For the text-containing cell, return its midpoint in [x, y] coordinate format. 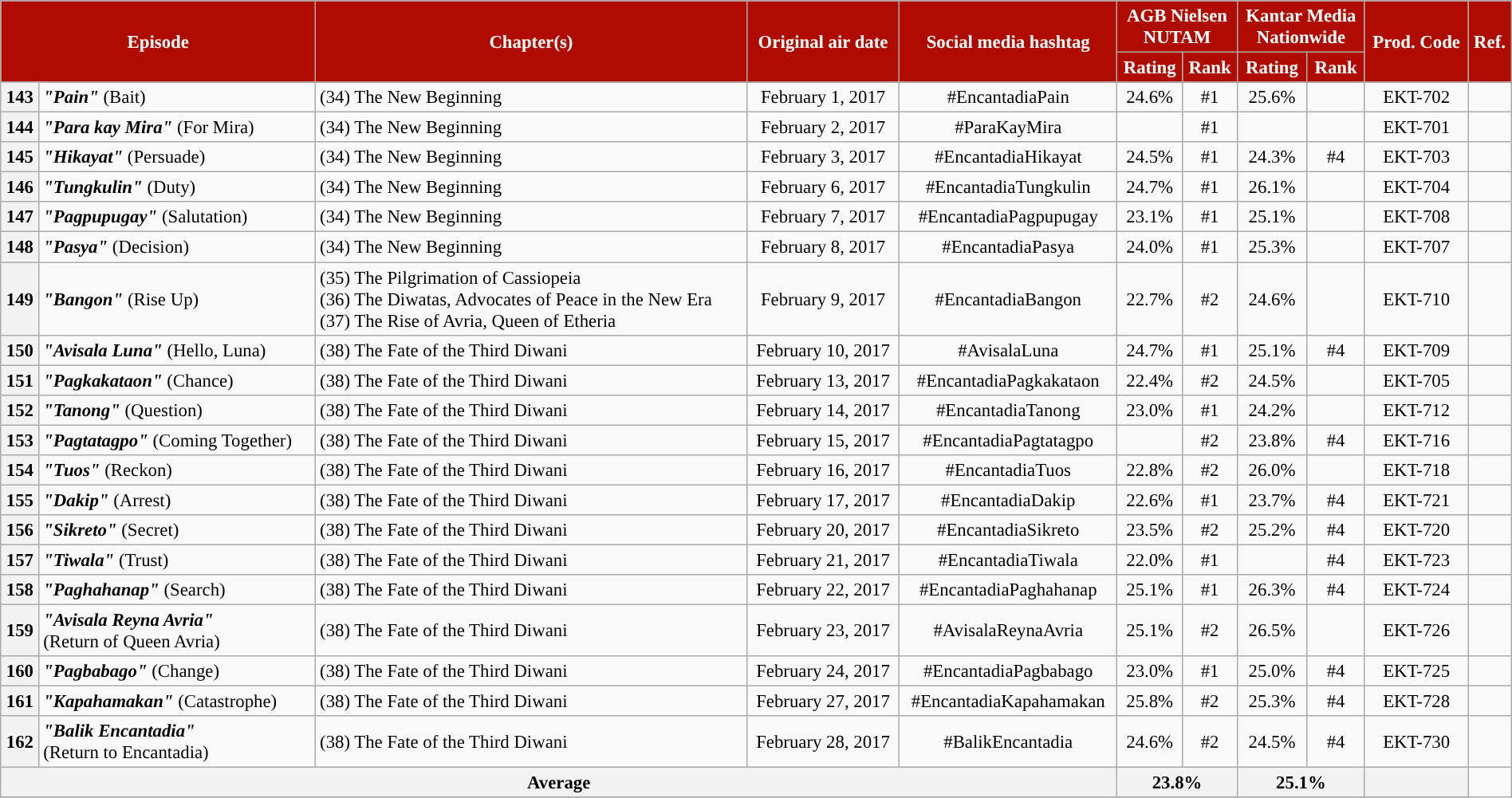
145 [20, 157]
#EncantadiaPagpupugay [1008, 218]
EKT-716 [1416, 440]
153 [20, 440]
"Hikayat" (Persuade) [177, 157]
147 [20, 218]
EKT-707 [1416, 247]
151 [20, 380]
26.0% [1271, 470]
161 [20, 702]
"Balik Encantadia"(Return to Encantadia) [177, 741]
EKT-705 [1416, 380]
24.2% [1271, 410]
EKT-730 [1416, 741]
24.3% [1271, 157]
February 8, 2017 [823, 247]
23.1% [1150, 218]
#EncantadiaTuos [1008, 470]
26.3% [1271, 590]
#EncantadiaTanong [1008, 410]
"Sikreto" (Secret) [177, 530]
EKT-720 [1416, 530]
"Avisala Reyna Avria"(Return of Queen Avria) [177, 631]
"Pain" (Bait) [177, 97]
156 [20, 530]
Original air date [823, 41]
#EncantadiaPasya [1008, 247]
"Pagbabago" (Change) [177, 671]
23.7% [1271, 500]
160 [20, 671]
22.8% [1150, 470]
25.0% [1271, 671]
26.1% [1271, 187]
EKT-709 [1416, 350]
144 [20, 128]
#AvisalaLuna [1008, 350]
#EncantadiaPaghahanap [1008, 590]
Social media hashtag [1008, 41]
22.0% [1150, 560]
24.0% [1150, 247]
February 27, 2017 [823, 702]
"Avisala Luna" (Hello, Luna) [177, 350]
#EncantadiaTungkulin [1008, 187]
#ParaKayMira [1008, 128]
25.2% [1271, 530]
EKT-712 [1416, 410]
#EncantadiaPagkakataon [1008, 380]
"Pagpupugay" (Salutation) [177, 218]
February 20, 2017 [823, 530]
"Tungkulin" (Duty) [177, 187]
Chapter(s) [531, 41]
#AvisalaReynaAvria [1008, 631]
February 28, 2017 [823, 741]
February 17, 2017 [823, 500]
#EncantadiaDakip [1008, 500]
EKT-708 [1416, 218]
February 21, 2017 [823, 560]
February 23, 2017 [823, 631]
February 22, 2017 [823, 590]
152 [20, 410]
148 [20, 247]
EKT-725 [1416, 671]
#EncantadiaKapahamakan [1008, 702]
EKT-703 [1416, 157]
"Dakip" (Arrest) [177, 500]
150 [20, 350]
"Pasya" (Decision) [177, 247]
"Para kay Mira" (For Mira) [177, 128]
#EncantadiaPagtatagpo [1008, 440]
"Kapahamakan" (Catastrophe) [177, 702]
#EncantadiaPagbabago [1008, 671]
EKT-702 [1416, 97]
149 [20, 299]
Average [559, 783]
#BalikEncantadia [1008, 741]
February 2, 2017 [823, 128]
#EncantadiaTiwala [1008, 560]
"Tuos" (Reckon) [177, 470]
February 3, 2017 [823, 157]
February 6, 2017 [823, 187]
EKT-723 [1416, 560]
EKT-721 [1416, 500]
EKT-728 [1416, 702]
25.8% [1150, 702]
#EncantadiaSikreto [1008, 530]
#EncantadiaHikayat [1008, 157]
Ref. [1490, 41]
154 [20, 470]
25.6% [1271, 97]
EKT-724 [1416, 590]
(35) The Pilgrimation of Cassiopeia(36) The Diwatas, Advocates of Peace in the New Era(37) The Rise of Avria, Queen of Etheria [531, 299]
22.4% [1150, 380]
Kantar MediaNationwide [1301, 27]
February 10, 2017 [823, 350]
EKT-726 [1416, 631]
23.5% [1150, 530]
"Tiwala" (Trust) [177, 560]
"Tanong" (Question) [177, 410]
EKT-701 [1416, 128]
158 [20, 590]
22.6% [1150, 500]
February 9, 2017 [823, 299]
146 [20, 187]
February 24, 2017 [823, 671]
#EncantadiaPain [1008, 97]
February 1, 2017 [823, 97]
February 14, 2017 [823, 410]
EKT-704 [1416, 187]
EKT-718 [1416, 470]
143 [20, 97]
22.7% [1150, 299]
"Bangon" (Rise Up) [177, 299]
"Pagkakataon" (Chance) [177, 380]
162 [20, 741]
#EncantadiaBangon [1008, 299]
155 [20, 500]
159 [20, 631]
Prod. Code [1416, 41]
February 15, 2017 [823, 440]
Episode [158, 41]
EKT-710 [1416, 299]
February 7, 2017 [823, 218]
157 [20, 560]
AGB NielsenNUTAM [1177, 27]
February 16, 2017 [823, 470]
"Paghahanap" (Search) [177, 590]
26.5% [1271, 631]
"Pagtatagpo" (Coming Together) [177, 440]
February 13, 2017 [823, 380]
